For the text-containing cell, return its midpoint in [x, y] coordinate format. 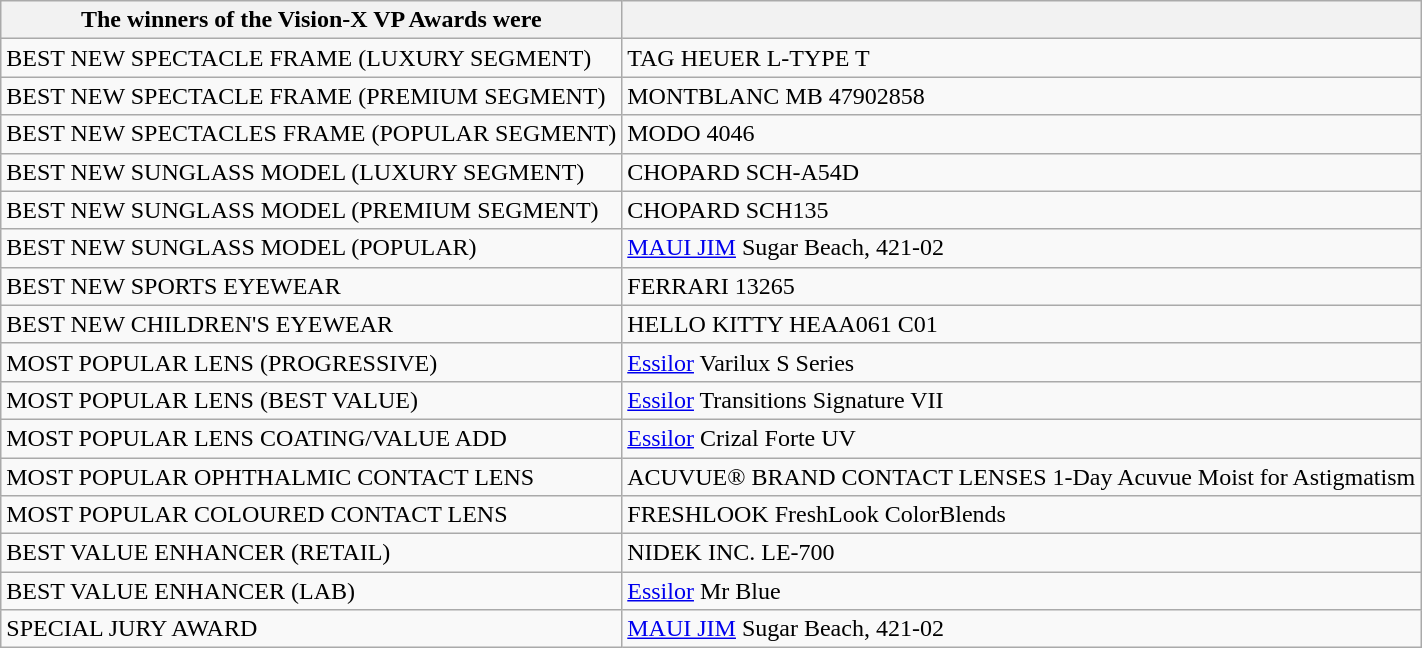
The winners of the Vision-X VP Awards were [312, 20]
BEST NEW SUNGLASS MODEL (LUXURY SEGMENT) [312, 172]
HELLO KITTY HEAA061 C01 [1022, 324]
SPECIAL JURY AWARD [312, 629]
MOST POPULAR LENS (BEST VALUE) [312, 400]
CHOPARD SCH-A54D [1022, 172]
FRESHLOOK FreshLook ColorBlends [1022, 515]
BEST NEW CHILDREN'S EYEWEAR [312, 324]
BEST VALUE ENHANCER (LAB) [312, 591]
MOST POPULAR COLOURED CONTACT LENS [312, 515]
Essilor Crizal Forte UV [1022, 438]
BEST NEW SPECTACLES FRAME (POPULAR SEGMENT) [312, 134]
Essilor Varilux S Series [1022, 362]
TAG HEUER L-TYPE T [1022, 58]
BEST NEW SPORTS EYEWEAR [312, 286]
FERRARI 13265 [1022, 286]
CHOPARD SCH135 [1022, 210]
BEST NEW SPECTACLE FRAME (LUXURY SEGMENT) [312, 58]
MOST POPULAR LENS (PROGRESSIVE) [312, 362]
MOST POPULAR LENS COATING/VALUE ADD [312, 438]
Essilor Mr Blue [1022, 591]
BEST NEW SPECTACLE FRAME (PREMIUM SEGMENT) [312, 96]
Essilor Transitions Signature VII [1022, 400]
BEST NEW SUNGLASS MODEL (POPULAR) [312, 248]
BEST VALUE ENHANCER (RETAIL) [312, 553]
ACUVUE® BRAND CONTACT LENSES 1-Day Acuvue Moist for Astigmatism [1022, 477]
MOST POPULAR OPHTHALMIC CONTACT LENS [312, 477]
MODO 4046 [1022, 134]
MONTBLANC MB 47902858 [1022, 96]
NIDEK INC. LE-700 [1022, 553]
BEST NEW SUNGLASS MODEL (PREMIUM SEGMENT) [312, 210]
